Search for the cell housing the specified text and yield its [X, Y] center coordinate. 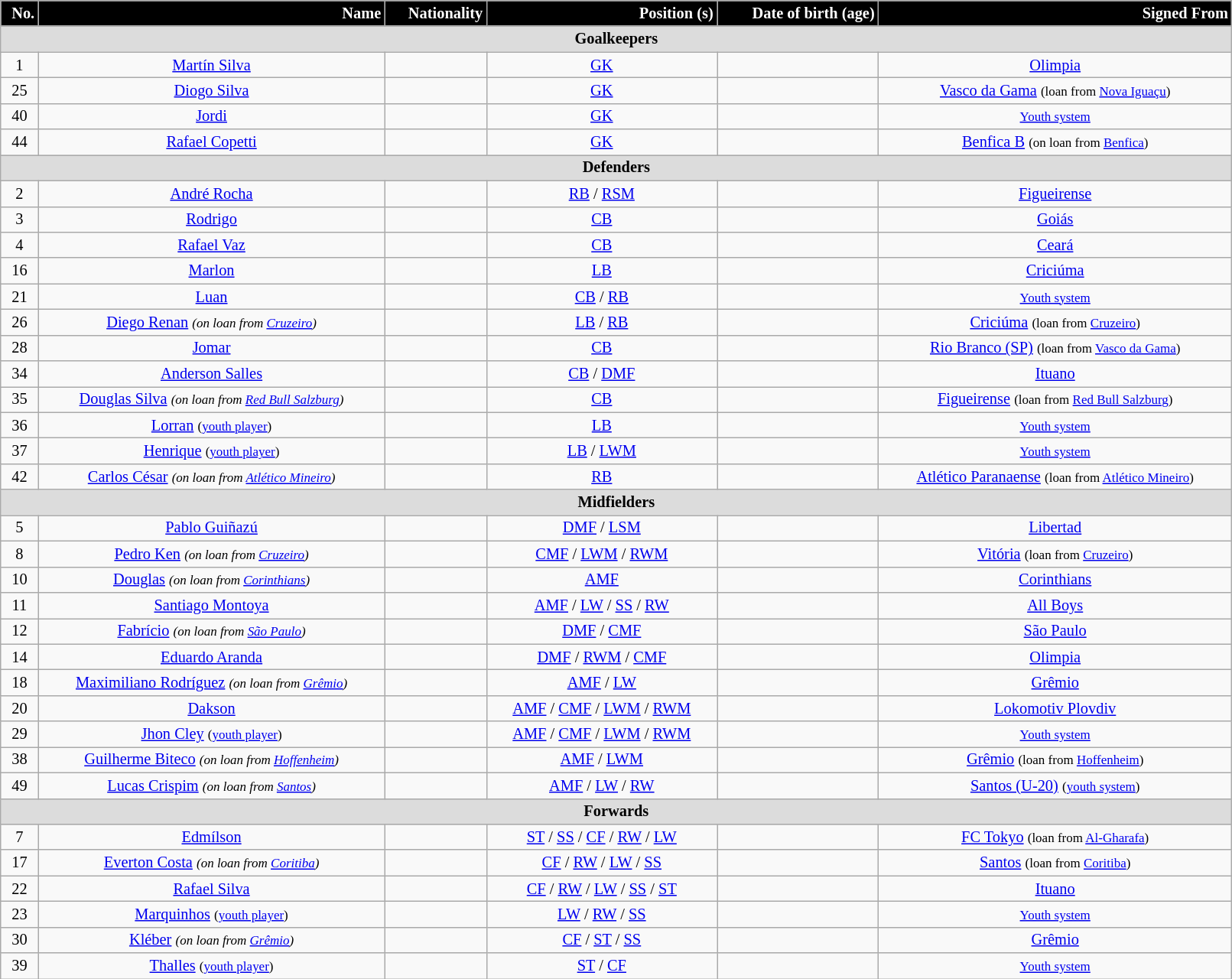
Corinthians [1055, 580]
André Rocha [211, 194]
20 [20, 708]
CB / RB [601, 297]
Figueirense [1055, 194]
38 [20, 759]
Everton Costa (on loan from Coritiba) [211, 863]
CB / DMF [601, 374]
8 [20, 554]
AMF / LW [601, 682]
CF / RW / LW / SS [601, 863]
Forwards [616, 811]
Anderson Salles [211, 374]
Criciúma [1055, 271]
Midfielders [616, 503]
Lucas Crispim (on loan from Santos) [211, 785]
Libertad [1055, 528]
49 [20, 785]
Defenders [616, 168]
Vasco da Gama (loan from Nova Iguaçu) [1055, 90]
36 [20, 425]
Marquinhos (youth player) [211, 914]
Atlético Paranaense (loan from Atlético Mineiro) [1055, 476]
Name [211, 13]
Diogo Silva [211, 90]
Goiás [1055, 220]
No. [20, 13]
AMF / LWM [601, 759]
Rafael Copetti [211, 142]
Edmílson [211, 837]
Vitória (loan from Cruzeiro) [1055, 554]
22 [20, 889]
7 [20, 837]
Rodrigo [211, 220]
All Boys [1055, 605]
ST / CF [601, 966]
LB / LWM [601, 450]
39 [20, 966]
21 [20, 297]
Rio Branco (SP) (loan from Vasco da Gama) [1055, 348]
Douglas Silva (on loan from Red Bull Salzburg) [211, 399]
Goalkeepers [616, 39]
Diego Renan (on loan from Cruzeiro) [211, 322]
17 [20, 863]
Eduardo Aranda [211, 657]
14 [20, 657]
29 [20, 734]
Nationality [436, 13]
Douglas (on loan from Corinthians) [211, 580]
Jomar [211, 348]
Guilherme Biteco (on loan from Hoffenheim) [211, 759]
Grêmio (loan from Hoffenheim) [1055, 759]
LB / RB [601, 322]
Maximiliano Rodríguez (on loan from Grêmio) [211, 682]
Position (s) [601, 13]
Marlon [211, 271]
CF / RW / LW / SS / ST [601, 889]
Rafael Silva [211, 889]
Thalles (youth player) [211, 966]
Jordi [211, 116]
30 [20, 940]
25 [20, 90]
Santos (loan from Coritiba) [1055, 863]
Pedro Ken (on loan from Cruzeiro) [211, 554]
Lorran (youth player) [211, 425]
16 [20, 271]
Carlos César (on loan from Atlético Mineiro) [211, 476]
Lokomotiv Plovdiv [1055, 708]
34 [20, 374]
Santiago Montoya [211, 605]
AMF [601, 580]
ST / SS / CF / RW / LW [601, 837]
Henrique (youth player) [211, 450]
CMF / LWM / RWM [601, 554]
DMF / CMF [601, 631]
11 [20, 605]
3 [20, 220]
Rafael Vaz [211, 245]
FC Tokyo (loan from Al-Gharafa) [1055, 837]
São Paulo [1055, 631]
AMF / LW / SS / RW [601, 605]
28 [20, 348]
5 [20, 528]
Kléber (on loan from Grêmio) [211, 940]
18 [20, 682]
AMF / LW / RW [601, 785]
Signed From [1055, 13]
35 [20, 399]
Jhon Cley (youth player) [211, 734]
RB [601, 476]
42 [20, 476]
LW / RW / SS [601, 914]
Pablo Guiñazú [211, 528]
23 [20, 914]
Dakson [211, 708]
12 [20, 631]
Criciúma (loan from Cruzeiro) [1055, 322]
DMF / LSM [601, 528]
4 [20, 245]
10 [20, 580]
CF / ST / SS [601, 940]
40 [20, 116]
Santos (U-20) (youth system) [1055, 785]
Martín Silva [211, 65]
37 [20, 450]
Luan [211, 297]
Figueirense (loan from Red Bull Salzburg) [1055, 399]
44 [20, 142]
26 [20, 322]
Fabrício (on loan from São Paulo) [211, 631]
DMF / RWM / CMF [601, 657]
Ceará [1055, 245]
Date of birth (age) [798, 13]
RB / RSM [601, 194]
2 [20, 194]
1 [20, 65]
Benfica B (on loan from Benfica) [1055, 142]
